Search for the cell housing the specified text and yield its [x, y] center coordinate. 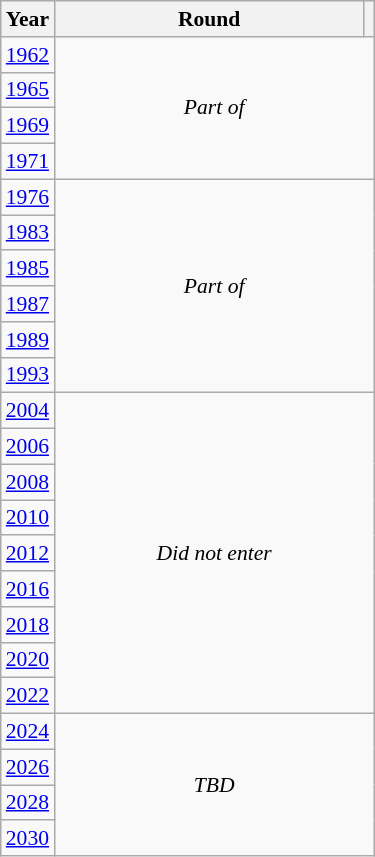
2030 [28, 839]
2018 [28, 625]
2004 [28, 411]
TBD [214, 785]
2008 [28, 482]
2010 [28, 518]
1976 [28, 197]
2022 [28, 696]
2026 [28, 767]
1987 [28, 304]
1989 [28, 340]
1993 [28, 375]
2024 [28, 732]
2006 [28, 447]
1983 [28, 233]
1971 [28, 162]
2020 [28, 660]
2016 [28, 589]
2028 [28, 803]
1985 [28, 269]
1969 [28, 126]
Round [209, 19]
Did not enter [214, 554]
1965 [28, 90]
Year [28, 19]
1962 [28, 55]
2012 [28, 554]
